Output the [X, Y] coordinate of the center of the cell containing the given text.  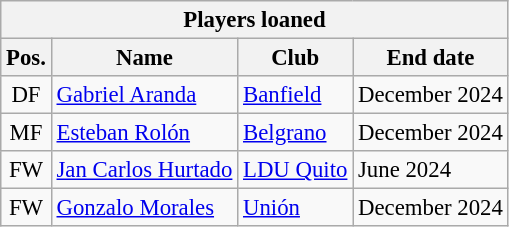
Pos. [26, 58]
Gabriel Aranda [144, 95]
Jan Carlos Hurtado [144, 170]
Gonzalo Morales [144, 208]
Banfield [296, 95]
MF [26, 133]
Belgrano [296, 133]
Name [144, 58]
Club [296, 58]
Esteban Rolón [144, 133]
LDU Quito [296, 170]
Players loaned [254, 20]
End date [430, 58]
Unión [296, 208]
June 2024 [430, 170]
DF [26, 95]
